Find where the given text appears and provide that cell's center as [x, y] coordinate. 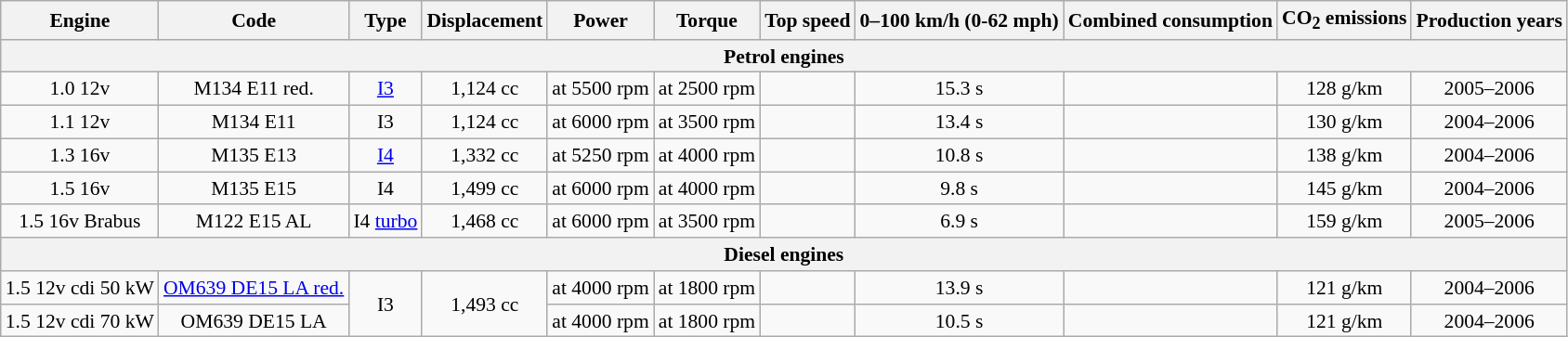
1.5 16v [80, 188]
OM639 DE15 LA red. [254, 288]
6.9 s [960, 222]
130 g/km [1344, 123]
M135 E15 [254, 188]
15.3 s [960, 89]
I4 turbo [385, 222]
M134 E11 red. [254, 89]
Petrol engines [784, 57]
0–100 km/h (0-62 mph) [960, 20]
121 g/km [1344, 288]
Engine [80, 20]
Code [254, 20]
M134 E11 [254, 123]
13.4 s [960, 123]
at 2500 rpm [707, 89]
1.1 12v [80, 123]
M122 E15 AL [254, 222]
145 g/km [1344, 188]
Top speed [807, 20]
Type [385, 20]
1.5 12v cdi 50 kW [80, 288]
159 g/km [1344, 222]
1,332 cc [485, 155]
Production years [1488, 20]
1.5 16v Brabus [80, 222]
Diesel engines [784, 254]
10.8 s [960, 155]
13.9 s [960, 288]
128 g/km [1344, 89]
Displacement [485, 20]
Power [600, 20]
at 5500 rpm [600, 89]
at 1800 rpm [707, 288]
1,493 cc [485, 305]
1,468 cc [485, 222]
M135 E13 [254, 155]
1.0 12v [80, 89]
Torque [707, 20]
CO2 emissions [1344, 20]
9.8 s [960, 188]
at 5250 rpm [600, 155]
138 g/km [1344, 155]
1.3 16v [80, 155]
1,499 cc [485, 188]
Combined consumption [1170, 20]
